Find where the given text appears and provide that cell's center as [X, Y] coordinate. 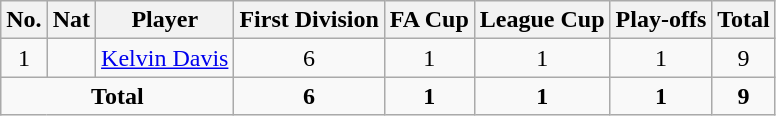
League Cup [542, 20]
FA Cup [429, 20]
Player [165, 20]
Kelvin Davis [165, 58]
Nat [71, 20]
Play-offs [661, 20]
No. [24, 20]
First Division [309, 20]
